Output the [X, Y] coordinate of the center of the cell containing the given text.  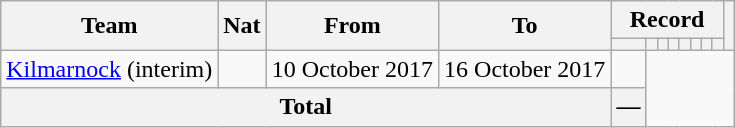
Record [667, 20]
To [525, 26]
10 October 2017 [352, 69]
From [352, 26]
16 October 2017 [525, 69]
— [628, 107]
Nat [242, 26]
Kilmarnock (interim) [110, 69]
Team [110, 26]
Total [306, 107]
